Search for the cell housing the specified text and yield its [X, Y] center coordinate. 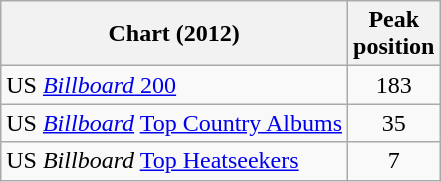
35 [394, 123]
Peakposition [394, 34]
US Billboard Top Heatseekers [174, 161]
183 [394, 85]
7 [394, 161]
US Billboard Top Country Albums [174, 123]
US Billboard 200 [174, 85]
Chart (2012) [174, 34]
